Scan for the cell matching the given text and deliver its [X, Y] coordinate at center. 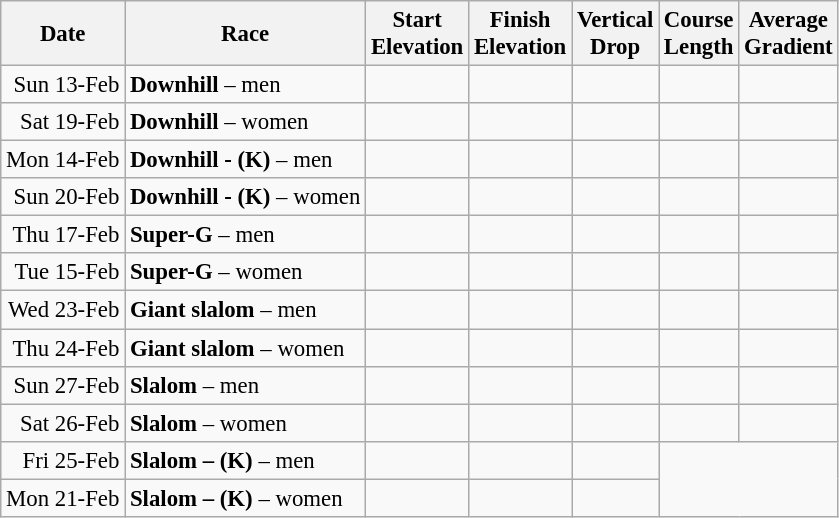
Downhill – women [246, 122]
Sun 27-Feb [63, 385]
CourseLength [699, 34]
Thu 17-Feb [63, 235]
Date [63, 34]
VerticalDrop [616, 34]
StartElevation [418, 34]
Downhill – men [246, 85]
Thu 24-Feb [63, 348]
Slalom – (K) – women [246, 498]
Sat 19-Feb [63, 122]
Sun 20-Feb [63, 197]
Race [246, 34]
FinishElevation [520, 34]
Downhill - (K) – women [246, 197]
Slalom – (K) – men [246, 460]
Super-G – men [246, 235]
Mon 21-Feb [63, 498]
Tue 15-Feb [63, 273]
Wed 23-Feb [63, 310]
Super-G – women [246, 273]
Sun 13-Feb [63, 85]
Slalom – women [246, 423]
Giant slalom – men [246, 310]
AverageGradient [788, 34]
Mon 14-Feb [63, 160]
Slalom – men [246, 385]
Giant slalom – women [246, 348]
Downhill - (K) – men [246, 160]
Fri 25-Feb [63, 460]
Sat 26-Feb [63, 423]
